Return the (x, y) coordinate for the center point of the cell that contains the specified text.  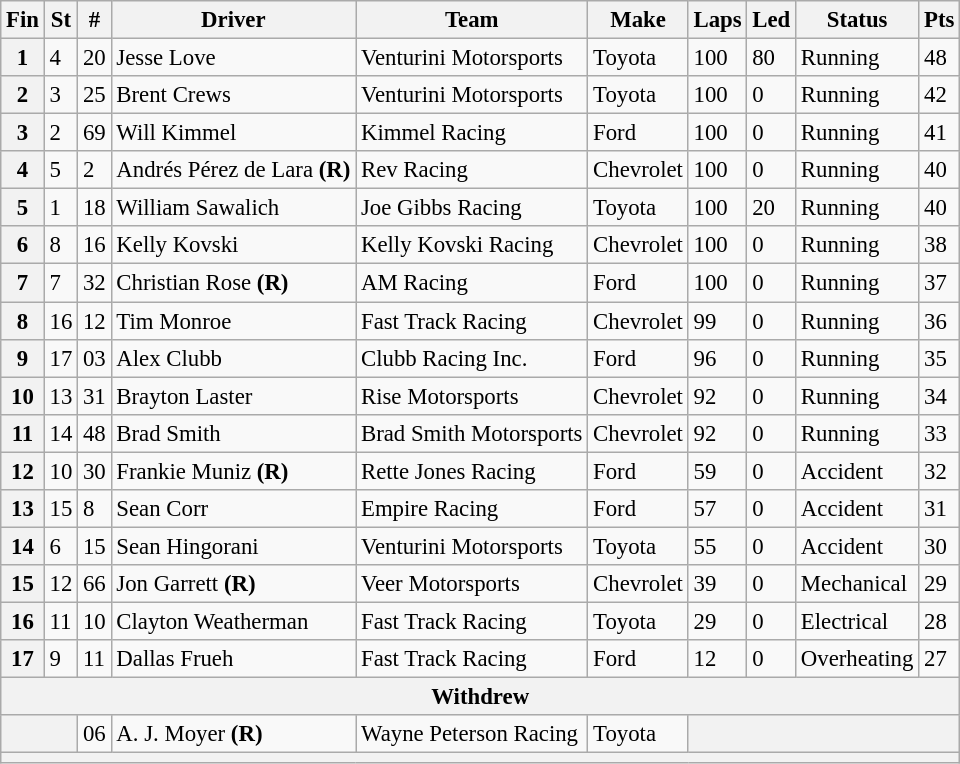
25 (94, 95)
Alex Clubb (234, 358)
69 (94, 133)
55 (718, 546)
38 (940, 245)
Clayton Weatherman (234, 621)
Pts (940, 20)
Make (638, 20)
Sean Hingorani (234, 546)
27 (940, 659)
18 (94, 208)
Dallas Frueh (234, 659)
AM Racing (472, 283)
Rette Jones Racing (472, 471)
34 (940, 396)
Jon Garrett (R) (234, 584)
St (60, 20)
Withdrew (480, 697)
03 (94, 358)
Laps (718, 20)
Electrical (858, 621)
66 (94, 584)
36 (940, 321)
William Sawalich (234, 208)
99 (718, 321)
59 (718, 471)
Brent Crews (234, 95)
Kelly Kovski (234, 245)
57 (718, 509)
Kelly Kovski Racing (472, 245)
Rise Motorsports (472, 396)
Team (472, 20)
28 (940, 621)
Frankie Muniz (R) (234, 471)
Led (772, 20)
33 (940, 433)
Driver (234, 20)
Veer Motorsports (472, 584)
Status (858, 20)
# (94, 20)
41 (940, 133)
42 (940, 95)
Brad Smith Motorsports (472, 433)
Clubb Racing Inc. (472, 358)
Jesse Love (234, 58)
Brayton Laster (234, 396)
Kimmel Racing (472, 133)
80 (772, 58)
Fin (23, 20)
Joe Gibbs Racing (472, 208)
Rev Racing (472, 170)
Tim Monroe (234, 321)
Sean Corr (234, 509)
Christian Rose (R) (234, 283)
A. J. Moyer (R) (234, 734)
37 (940, 283)
Wayne Peterson Racing (472, 734)
06 (94, 734)
Will Kimmel (234, 133)
Andrés Pérez de Lara (R) (234, 170)
Empire Racing (472, 509)
Mechanical (858, 584)
39 (718, 584)
Brad Smith (234, 433)
96 (718, 358)
Overheating (858, 659)
35 (940, 358)
